Extract the (X, Y) coordinate from the center of the cell holding the provided text.  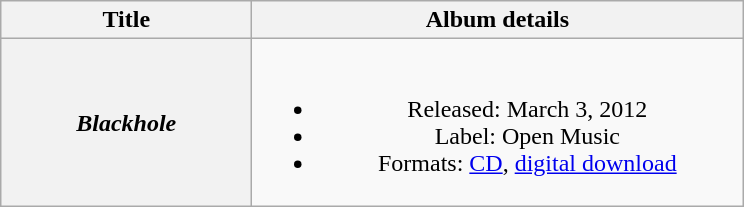
Title (126, 20)
Released: March 3, 2012Label: Open MusicFormats: CD, digital download (498, 122)
Blackhole (126, 122)
Album details (498, 20)
